Provide the (x, y) coordinate of the cell's center where the given text is located.  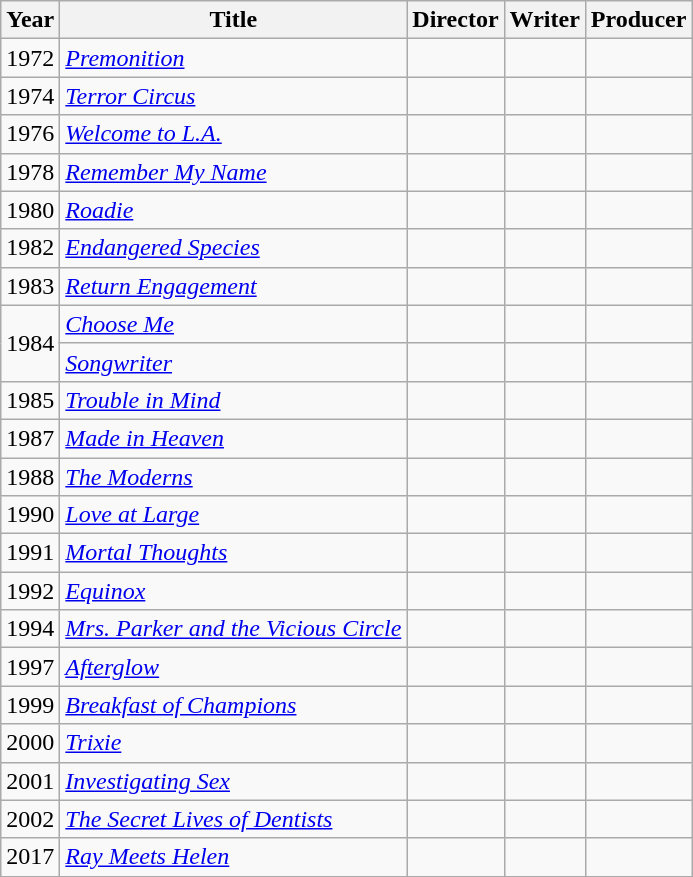
Welcome to L.A. (234, 134)
1980 (30, 210)
1987 (30, 438)
1992 (30, 591)
1994 (30, 629)
1976 (30, 134)
Songwriter (234, 362)
Breakfast of Champions (234, 705)
2001 (30, 781)
Made in Heaven (234, 438)
Terror Circus (234, 96)
Mrs. Parker and the Vicious Circle (234, 629)
1999 (30, 705)
Trouble in Mind (234, 400)
Return Engagement (234, 286)
Equinox (234, 591)
1982 (30, 248)
1991 (30, 553)
Director (456, 20)
1988 (30, 477)
Writer (544, 20)
Afterglow (234, 667)
Mortal Thoughts (234, 553)
2017 (30, 857)
Choose Me (234, 324)
1990 (30, 515)
1997 (30, 667)
Love at Large (234, 515)
1984 (30, 343)
2000 (30, 743)
Title (234, 20)
Endangered Species (234, 248)
Premonition (234, 58)
1985 (30, 400)
Producer (638, 20)
1983 (30, 286)
The Secret Lives of Dentists (234, 819)
Investigating Sex (234, 781)
Ray Meets Helen (234, 857)
2002 (30, 819)
1978 (30, 172)
1972 (30, 58)
1974 (30, 96)
Remember My Name (234, 172)
Year (30, 20)
The Moderns (234, 477)
Roadie (234, 210)
Trixie (234, 743)
